Determine the [x, y] coordinate at the center of the cell enclosing the given text.  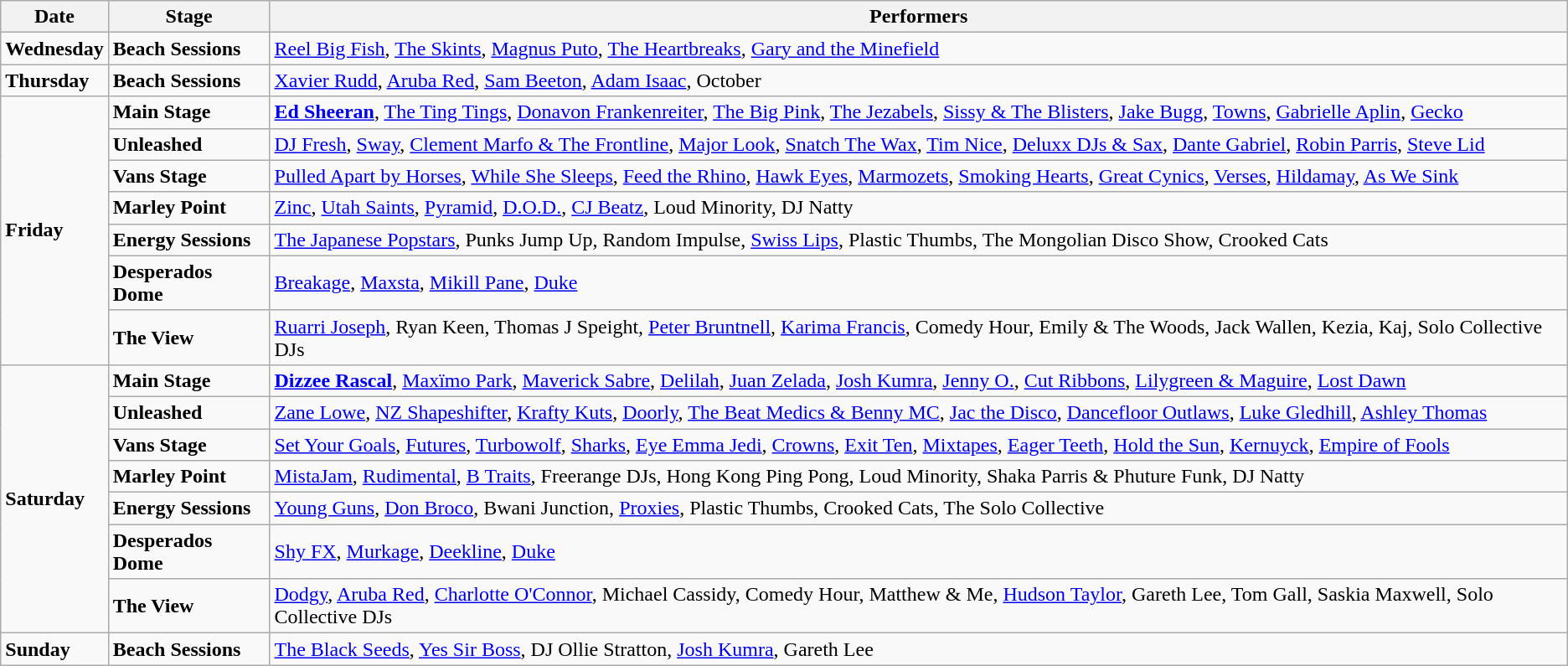
The Japanese Popstars, Punks Jump Up, Random Impulse, Swiss Lips, Plastic Thumbs, The Mongolian Disco Show, Crooked Cats [918, 240]
Thursday [54, 80]
Stage [189, 17]
Zane Lowe, NZ Shapeshifter, Krafty Kuts, Doorly, The Beat Medics & Benny MC, Jac the Disco, Dancefloor Outlaws, Luke Gledhill, Ashley Thomas [918, 412]
Shy FX, Murkage, Deekline, Duke [918, 551]
Date [54, 17]
Reel Big Fish, The Skints, Magnus Puto, The Heartbreaks, Gary and the Minefield [918, 49]
Saturday [54, 498]
Breakage, Maxsta, Mikill Pane, Duke [918, 283]
Performers [918, 17]
Xavier Rudd, Aruba Red, Sam Beeton, Adam Isaac, October [918, 80]
Pulled Apart by Horses, While She Sleeps, Feed the Rhino, Hawk Eyes, Marmozets, Smoking Hearts, Great Cynics, Verses, Hildamay, As We Sink [918, 176]
Dizzee Rascal, Maxïmo Park, Maverick Sabre, Delilah, Juan Zelada, Josh Kumra, Jenny O., Cut Ribbons, Lilygreen & Maguire, Lost Dawn [918, 380]
DJ Fresh, Sway, Clement Marfo & The Frontline, Major Look, Snatch The Wax, Tim Nice, Deluxx DJs & Sax, Dante Gabriel, Robin Parris, Steve Lid [918, 144]
Sunday [54, 649]
Zinc, Utah Saints, Pyramid, D.O.D., CJ Beatz, Loud Minority, DJ Natty [918, 208]
MistaJam, Rudimental, B Traits, Freerange DJs, Hong Kong Ping Pong, Loud Minority, Shaka Parris & Phuture Funk, DJ Natty [918, 477]
Friday [54, 230]
Ed Sheeran, The Ting Tings, Donavon Frankenreiter, The Big Pink, The Jezabels, Sissy & The Blisters, Jake Bugg, Towns, Gabrielle Aplin, Gecko [918, 112]
Wednesday [54, 49]
Set Your Goals, Futures, Turbowolf, Sharks, Eye Emma Jedi, Crowns, Exit Ten, Mixtapes, Eager Teeth, Hold the Sun, Kernuyck, Empire of Fools [918, 445]
Young Guns, Don Broco, Bwani Junction, Proxies, Plastic Thumbs, Crooked Cats, The Solo Collective [918, 509]
The Black Seeds, Yes Sir Boss, DJ Ollie Stratton, Josh Kumra, Gareth Lee [918, 649]
